Locate the cell with the specified text and output its (x, y) center coordinate. 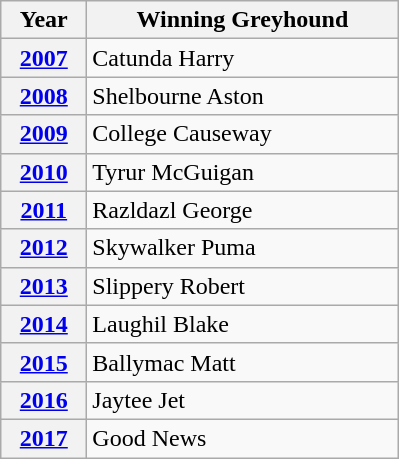
2012 (44, 248)
Good News (242, 438)
Laughil Blake (242, 324)
2014 (44, 324)
Catunda Harry (242, 58)
2007 (44, 58)
Slippery Robert (242, 286)
2015 (44, 362)
2013 (44, 286)
2009 (44, 134)
College Causeway (242, 134)
Jaytee Jet (242, 400)
Razldazl George (242, 210)
Tyrur McGuigan (242, 172)
Shelbourne Aston (242, 96)
Ballymac Matt (242, 362)
2016 (44, 400)
Year (44, 20)
Skywalker Puma (242, 248)
Winning Greyhound (242, 20)
2008 (44, 96)
2010 (44, 172)
2017 (44, 438)
2011 (44, 210)
